Determine the [x, y] coordinate at the center of the cell enclosing the given text.  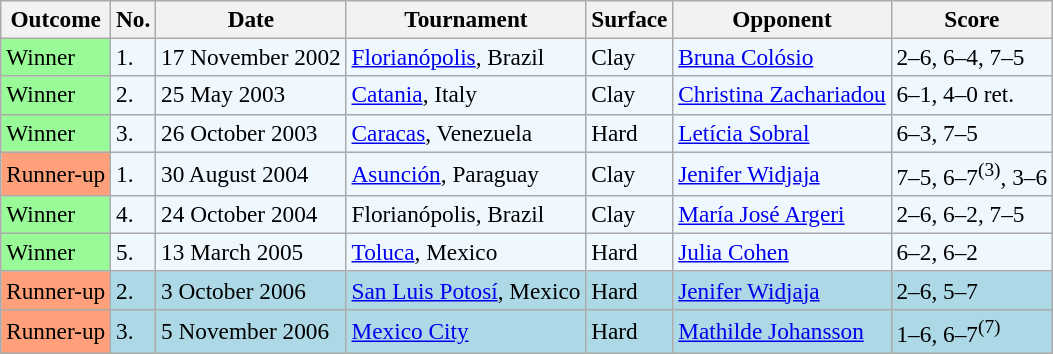
17 November 2002 [251, 57]
Outcome [56, 19]
Mexico City [466, 331]
30 August 2004 [251, 173]
Toluca, Mexico [466, 252]
Asunción, Paraguay [466, 173]
Score [972, 19]
7–5, 6–7(3), 3–6 [972, 173]
Julia Cohen [782, 252]
2–6, 6–2, 7–5 [972, 214]
Christina Zachariadou [782, 95]
Date [251, 19]
5 November 2006 [251, 331]
Caracas, Venezuela [466, 133]
4. [134, 214]
2–6, 5–7 [972, 290]
Letícia Sobral [782, 133]
San Luis Potosí, Mexico [466, 290]
No. [134, 19]
13 March 2005 [251, 252]
1–6, 6–7(7) [972, 331]
Opponent [782, 19]
Surface [630, 19]
24 October 2004 [251, 214]
6–3, 7–5 [972, 133]
26 October 2003 [251, 133]
25 May 2003 [251, 95]
Bruna Colósio [782, 57]
María José Argeri [782, 214]
6–2, 6–2 [972, 252]
Tournament [466, 19]
5. [134, 252]
6–1, 4–0 ret. [972, 95]
Mathilde Johansson [782, 331]
Catania, Italy [466, 95]
2–6, 6–4, 7–5 [972, 57]
3 October 2006 [251, 290]
